Identify which cell holds the provided text, then report its (x, y) central coordinate. 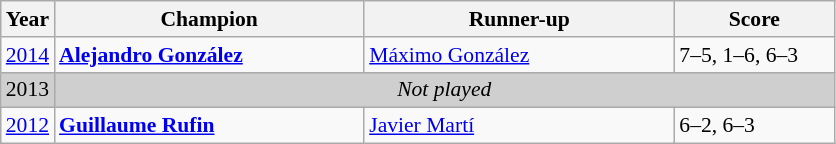
2012 (28, 126)
7–5, 1–6, 6–3 (754, 55)
Javier Martí (519, 126)
2013 (28, 90)
Champion (209, 19)
Alejandro González (209, 55)
Year (28, 19)
Máximo González (519, 55)
Runner-up (519, 19)
Guillaume Rufin (209, 126)
2014 (28, 55)
6–2, 6–3 (754, 126)
Not played (444, 90)
Score (754, 19)
